Pinpoint the cell where the given text exists, returning its [x, y] midpoint coordinate. 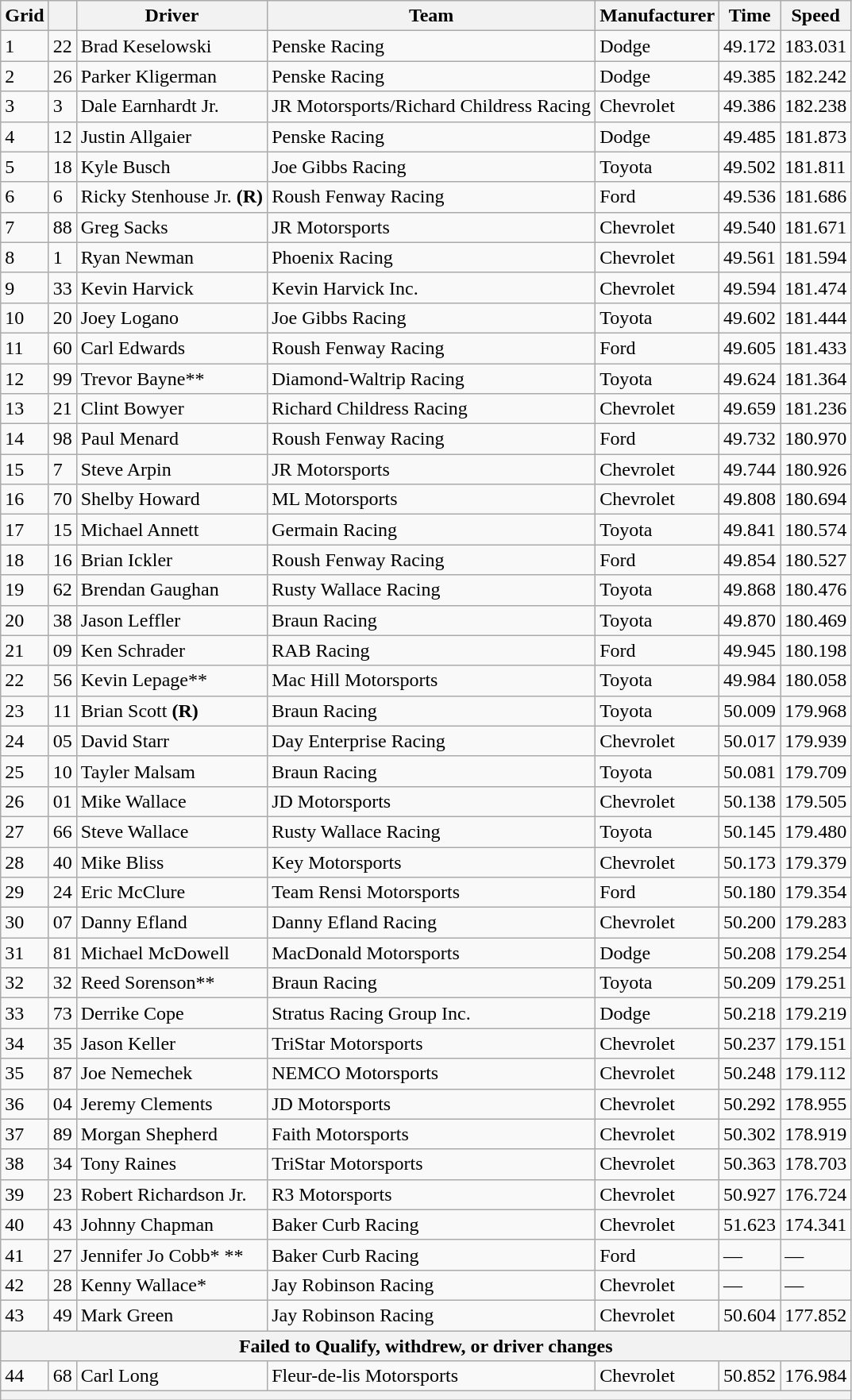
5 [25, 167]
181.873 [816, 137]
181.444 [816, 318]
60 [62, 348]
8 [25, 257]
178.703 [816, 1164]
Paul Menard [172, 439]
MacDonald Motorsports [432, 953]
Morgan Shepherd [172, 1134]
49.385 [750, 76]
05 [62, 741]
Richard Childress Racing [432, 409]
Kevin Harvick [172, 287]
2 [25, 76]
Kevin Lepage** [172, 681]
Danny Efland Racing [432, 923]
180.058 [816, 681]
25 [25, 771]
181.474 [816, 287]
Shelby Howard [172, 499]
Day Enterprise Racing [432, 741]
Failed to Qualify, withdrew, or driver changes [426, 1346]
Steve Wallace [172, 831]
181.364 [816, 379]
49.624 [750, 379]
49.808 [750, 499]
180.970 [816, 439]
Brad Keselowski [172, 46]
180.574 [816, 530]
39 [25, 1194]
49.659 [750, 409]
04 [62, 1104]
Clint Bowyer [172, 409]
Reed Sorenson** [172, 983]
Jason Keller [172, 1043]
49.540 [750, 227]
Team [432, 16]
88 [62, 227]
Brian Ickler [172, 560]
42 [25, 1285]
180.527 [816, 560]
89 [62, 1134]
179.480 [816, 831]
Joe Nemechek [172, 1074]
179.151 [816, 1043]
49.386 [750, 106]
50.138 [750, 801]
49.485 [750, 137]
50.017 [750, 741]
180.476 [816, 590]
Mike Bliss [172, 862]
19 [25, 590]
180.198 [816, 650]
182.242 [816, 76]
Faith Motorsports [432, 1134]
09 [62, 650]
Jason Leffler [172, 620]
50.237 [750, 1043]
176.984 [816, 1376]
50.208 [750, 953]
Tayler Malsam [172, 771]
R3 Motorsports [432, 1194]
30 [25, 923]
Brendan Gaughan [172, 590]
50.081 [750, 771]
87 [62, 1074]
181.811 [816, 167]
50.852 [750, 1376]
Justin Allgaier [172, 137]
Grid [25, 16]
RAB Racing [432, 650]
37 [25, 1134]
Johnny Chapman [172, 1225]
179.939 [816, 741]
Time [750, 16]
Derrike Cope [172, 1013]
49.172 [750, 46]
Michael Annett [172, 530]
49.870 [750, 620]
49.602 [750, 318]
Mark Green [172, 1315]
Stratus Racing Group Inc. [432, 1013]
98 [62, 439]
36 [25, 1104]
99 [62, 379]
179.251 [816, 983]
49 [62, 1315]
179.112 [816, 1074]
Ricky Stenhouse Jr. (R) [172, 197]
Joey Logano [172, 318]
181.433 [816, 348]
70 [62, 499]
Jennifer Jo Cobb* ** [172, 1255]
44 [25, 1376]
49.605 [750, 348]
29 [25, 893]
179.505 [816, 801]
176.724 [816, 1194]
01 [62, 801]
Kyle Busch [172, 167]
David Starr [172, 741]
9 [25, 287]
JR Motorsports/Richard Childress Racing [432, 106]
Jeremy Clements [172, 1104]
180.469 [816, 620]
17 [25, 530]
Eric McClure [172, 893]
179.219 [816, 1013]
178.919 [816, 1134]
31 [25, 953]
179.283 [816, 923]
49.854 [750, 560]
4 [25, 137]
50.292 [750, 1104]
49.841 [750, 530]
Trevor Bayne** [172, 379]
179.254 [816, 953]
180.694 [816, 499]
Robert Richardson Jr. [172, 1194]
Carl Edwards [172, 348]
56 [62, 681]
49.984 [750, 681]
49.732 [750, 439]
50.200 [750, 923]
Manufacturer [657, 16]
179.354 [816, 893]
49.502 [750, 167]
07 [62, 923]
Diamond-Waltrip Racing [432, 379]
50.180 [750, 893]
Key Motorsports [432, 862]
Driver [172, 16]
179.968 [816, 711]
Kevin Harvick Inc. [432, 287]
51.623 [750, 1225]
174.341 [816, 1225]
181.686 [816, 197]
Carl Long [172, 1376]
Germain Racing [432, 530]
49.561 [750, 257]
Ken Schrader [172, 650]
182.238 [816, 106]
66 [62, 831]
180.926 [816, 469]
Kenny Wallace* [172, 1285]
181.594 [816, 257]
177.852 [816, 1315]
50.145 [750, 831]
179.709 [816, 771]
14 [25, 439]
50.009 [750, 711]
Parker Kligerman [172, 76]
ML Motorsports [432, 499]
179.379 [816, 862]
Speed [816, 16]
73 [62, 1013]
183.031 [816, 46]
Michael McDowell [172, 953]
Mike Wallace [172, 801]
Tony Raines [172, 1164]
41 [25, 1255]
50.363 [750, 1164]
NEMCO Motorsports [432, 1074]
50.927 [750, 1194]
50.302 [750, 1134]
50.248 [750, 1074]
50.209 [750, 983]
181.236 [816, 409]
62 [62, 590]
178.955 [816, 1104]
Phoenix Racing [432, 257]
Mac Hill Motorsports [432, 681]
13 [25, 409]
Team Rensi Motorsports [432, 893]
Greg Sacks [172, 227]
81 [62, 953]
Dale Earnhardt Jr. [172, 106]
49.868 [750, 590]
50.604 [750, 1315]
49.594 [750, 287]
49.945 [750, 650]
181.671 [816, 227]
Brian Scott (R) [172, 711]
Ryan Newman [172, 257]
Danny Efland [172, 923]
50.218 [750, 1013]
49.744 [750, 469]
49.536 [750, 197]
68 [62, 1376]
Fleur-de-lis Motorsports [432, 1376]
Steve Arpin [172, 469]
50.173 [750, 862]
